Detect which cell encompasses the target text, then output its [X, Y] center coordinate. 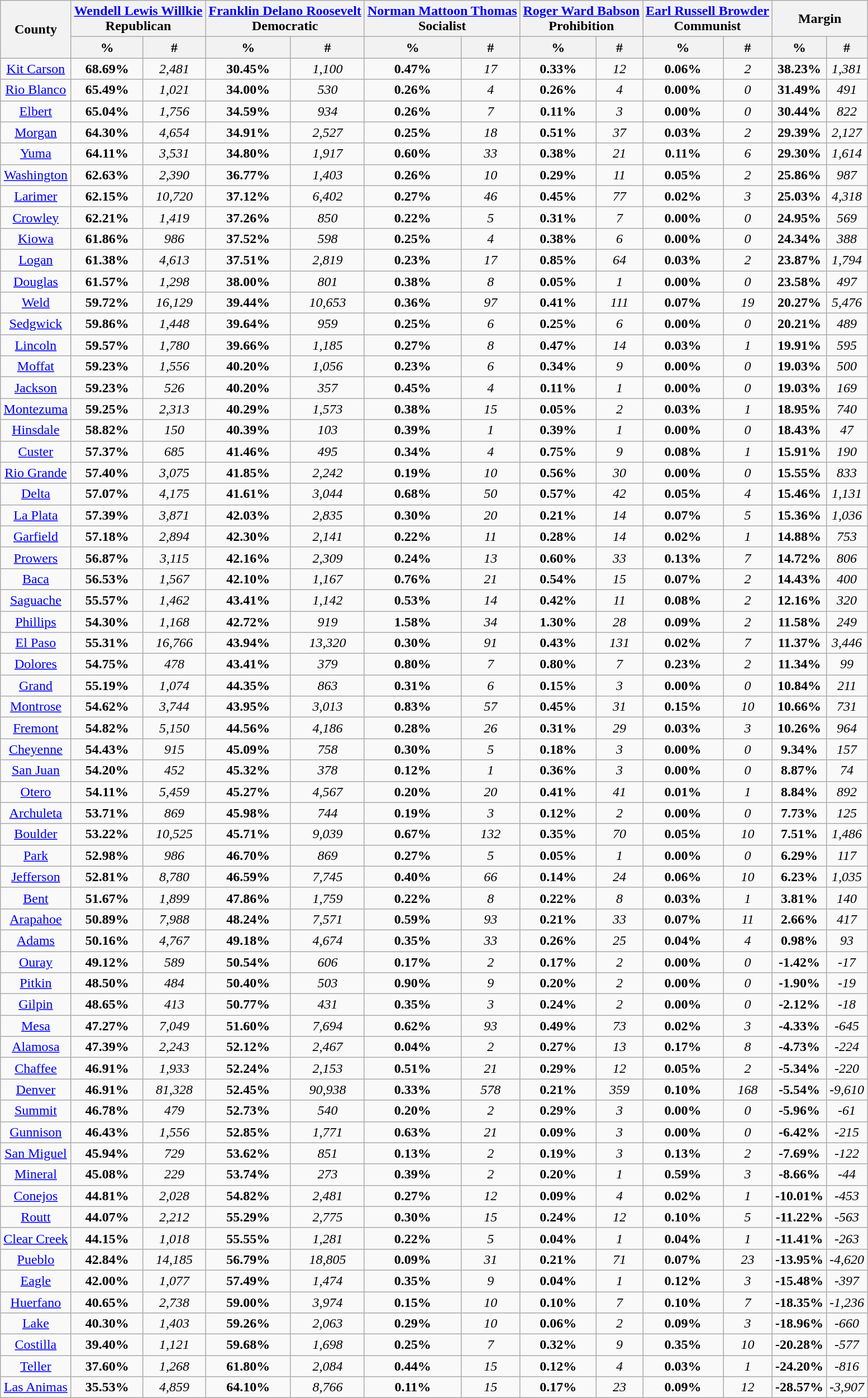
157 [847, 749]
52.12% [248, 1047]
37.52% [248, 239]
0.75% [558, 451]
Lincoln [36, 345]
Las Animas [36, 1387]
0.90% [412, 983]
117 [847, 855]
16,129 [174, 303]
Mineral [36, 1174]
1,018 [174, 1238]
-17 [847, 962]
388 [847, 239]
81,328 [174, 1090]
3,531 [174, 154]
833 [847, 473]
-44 [847, 1174]
-18.96% [800, 1324]
0.42% [558, 600]
10,653 [327, 303]
41 [619, 792]
-1.42% [800, 962]
1,131 [847, 494]
29.30% [800, 154]
491 [847, 90]
-122 [847, 1153]
20.27% [800, 303]
30.45% [248, 69]
2,467 [327, 1047]
0.53% [412, 600]
-10.01% [800, 1196]
Teller [36, 1366]
168 [748, 1090]
Yuma [36, 154]
64.30% [107, 132]
1,771 [327, 1132]
Costilla [36, 1345]
Chaffee [36, 1068]
0.83% [412, 707]
62.21% [107, 217]
25.03% [800, 196]
479 [174, 1111]
39.64% [248, 324]
Kiowa [36, 239]
1,573 [327, 409]
59.68% [248, 1345]
9.34% [800, 749]
24.95% [800, 217]
15.91% [800, 451]
5,476 [847, 303]
1,474 [327, 1281]
1,036 [847, 515]
-5.34% [800, 1068]
71 [619, 1259]
62.63% [107, 175]
59.00% [248, 1302]
45.98% [248, 813]
2,242 [327, 473]
Weld [36, 303]
1,917 [327, 154]
Logan [36, 260]
53.71% [107, 813]
-61 [847, 1111]
1,756 [174, 111]
Custer [36, 451]
-11.41% [800, 1238]
-220 [847, 1068]
2,819 [327, 260]
140 [847, 898]
Earl Russell BrowderCommunist [708, 19]
18 [490, 132]
Grand [36, 686]
Ouray [36, 962]
40.29% [248, 409]
55.29% [248, 1217]
478 [174, 664]
10,720 [174, 196]
37.51% [248, 260]
34 [490, 622]
64.10% [248, 1387]
35.53% [107, 1387]
500 [847, 367]
56.53% [107, 579]
3,044 [327, 494]
43.95% [248, 707]
Montezuma [36, 409]
598 [327, 239]
42 [619, 494]
49.12% [107, 962]
59.57% [107, 345]
52.85% [248, 1132]
2,212 [174, 1217]
379 [327, 664]
4,567 [327, 792]
45.09% [248, 749]
97 [490, 303]
10.26% [800, 728]
24.34% [800, 239]
45.71% [248, 834]
103 [327, 430]
0.40% [412, 877]
-18.35% [800, 1302]
91 [490, 643]
24 [619, 877]
40.65% [107, 1302]
53.74% [248, 1174]
Lake [36, 1324]
43.94% [248, 643]
3,744 [174, 707]
131 [619, 643]
42.16% [248, 558]
7,571 [327, 919]
229 [174, 1174]
-397 [847, 1281]
822 [847, 111]
14.43% [800, 579]
36.77% [248, 175]
1,381 [847, 69]
Jackson [36, 388]
-577 [847, 1345]
801 [327, 281]
3,115 [174, 558]
1,100 [327, 69]
7,988 [174, 919]
Arapahoe [36, 919]
0.62% [412, 1026]
74 [847, 771]
1,185 [327, 345]
23.58% [800, 281]
1,899 [174, 898]
Mesa [36, 1026]
Delta [36, 494]
851 [327, 1153]
44.35% [248, 686]
959 [327, 324]
1,035 [847, 877]
53.22% [107, 834]
0.01% [683, 792]
1.30% [558, 622]
1,077 [174, 1281]
1,486 [847, 834]
1,933 [174, 1068]
-15.48% [800, 1281]
497 [847, 281]
Norman Mattoon ThomasSocialist [442, 19]
4,175 [174, 494]
5,459 [174, 792]
4,674 [327, 940]
0.54% [558, 579]
6,402 [327, 196]
Bent [36, 898]
0.98% [800, 940]
39.66% [248, 345]
54.75% [107, 664]
48.65% [107, 1005]
Baca [36, 579]
Phillips [36, 622]
0.14% [558, 877]
San Miguel [36, 1153]
10,525 [174, 834]
320 [847, 600]
1,759 [327, 898]
1,056 [327, 367]
431 [327, 1005]
4,318 [847, 196]
40.39% [248, 430]
-19 [847, 983]
Alamosa [36, 1047]
40.30% [107, 1324]
26 [490, 728]
Pueblo [36, 1259]
Margin [820, 19]
61.38% [107, 260]
111 [619, 303]
1.58% [412, 622]
417 [847, 919]
Boulder [36, 834]
1,698 [327, 1345]
606 [327, 962]
919 [327, 622]
4,859 [174, 1387]
489 [847, 324]
41.61% [248, 494]
-18 [847, 1005]
44.15% [107, 1238]
66 [490, 877]
578 [490, 1090]
Fremont [36, 728]
28 [619, 622]
2,141 [327, 536]
-263 [847, 1238]
57.18% [107, 536]
806 [847, 558]
37 [619, 132]
2,738 [174, 1302]
1,281 [327, 1238]
-4.33% [800, 1026]
413 [174, 1005]
Gunnison [36, 1132]
25.86% [800, 175]
6.23% [800, 877]
47.39% [107, 1047]
-7.69% [800, 1153]
1,074 [174, 686]
-24.20% [800, 1366]
0.32% [558, 1345]
-20.28% [800, 1345]
Pitkin [36, 983]
55.19% [107, 686]
42.03% [248, 515]
2,028 [174, 1196]
44.07% [107, 1217]
31.49% [800, 90]
4,654 [174, 132]
11.37% [800, 643]
-1,236 [847, 1302]
39.40% [107, 1345]
8.84% [800, 792]
30 [619, 473]
Elbert [36, 111]
Sedgwick [36, 324]
3.81% [800, 898]
-9,610 [847, 1090]
County [36, 29]
-215 [847, 1132]
Saguache [36, 600]
20.21% [800, 324]
Roger Ward BabsonProhibition [581, 19]
-660 [847, 1324]
13,320 [327, 643]
8,766 [327, 1387]
1,167 [327, 579]
16,766 [174, 643]
42.72% [248, 622]
-224 [847, 1047]
850 [327, 217]
52.73% [248, 1111]
3,871 [174, 515]
50.54% [248, 962]
3,013 [327, 707]
La Plata [36, 515]
Clear Creek [36, 1238]
-1.90% [800, 983]
25 [619, 940]
169 [847, 388]
46.70% [248, 855]
61.57% [107, 281]
273 [327, 1174]
54.62% [107, 707]
-11.22% [800, 1217]
Rio Grande [36, 473]
53.62% [248, 1153]
1,462 [174, 600]
3,075 [174, 473]
52.98% [107, 855]
-8.66% [800, 1174]
14.72% [800, 558]
Franklin Delano RooseveltDemocratic [285, 19]
41.85% [248, 473]
2,243 [174, 1047]
964 [847, 728]
61.86% [107, 239]
2,084 [327, 1366]
0.43% [558, 643]
758 [327, 749]
-453 [847, 1196]
740 [847, 409]
Morgan [36, 132]
34.59% [248, 111]
4,767 [174, 940]
3,974 [327, 1302]
64.11% [107, 154]
77 [619, 196]
10.66% [800, 707]
12.16% [800, 600]
45.27% [248, 792]
731 [847, 707]
892 [847, 792]
0.49% [558, 1026]
73 [619, 1026]
452 [174, 771]
0.67% [412, 834]
1,419 [174, 217]
Prowers [36, 558]
59.86% [107, 324]
1,794 [847, 260]
3,446 [847, 643]
2,153 [327, 1068]
57.07% [107, 494]
744 [327, 813]
2,309 [327, 558]
7,049 [174, 1026]
2.66% [800, 919]
-816 [847, 1366]
Kit Carson [36, 69]
29 [619, 728]
934 [327, 111]
1,567 [174, 579]
34.80% [248, 154]
37.26% [248, 217]
14.88% [800, 536]
Gilpin [36, 1005]
Crowley [36, 217]
47.27% [107, 1026]
2,527 [327, 132]
1,268 [174, 1366]
Hinsdale [36, 430]
55.55% [248, 1238]
56.79% [248, 1259]
37.12% [248, 196]
59.26% [248, 1324]
211 [847, 686]
125 [847, 813]
San Juan [36, 771]
7.51% [800, 834]
-5.54% [800, 1090]
El Paso [36, 643]
11.58% [800, 622]
46.59% [248, 877]
Douglas [36, 281]
42.30% [248, 536]
59.72% [107, 303]
54.20% [107, 771]
44.56% [248, 728]
0.57% [558, 494]
Jefferson [36, 877]
-3,907 [847, 1387]
1,142 [327, 600]
46.43% [107, 1132]
190 [847, 451]
Otero [36, 792]
-4,620 [847, 1259]
47.86% [248, 898]
Conejos [36, 1196]
2,390 [174, 175]
7,745 [327, 877]
729 [174, 1153]
Wendell Lewis WillkieRepublican [139, 19]
1,298 [174, 281]
15.46% [800, 494]
0.56% [558, 473]
11.34% [800, 664]
753 [847, 536]
14,185 [174, 1259]
526 [174, 388]
18.43% [800, 430]
70 [619, 834]
Dolores [36, 664]
8.87% [800, 771]
-5.96% [800, 1111]
150 [174, 430]
34.00% [248, 90]
Larimer [36, 196]
19 [748, 303]
50 [490, 494]
7.73% [800, 813]
5,150 [174, 728]
57 [490, 707]
51.60% [248, 1026]
29.39% [800, 132]
51.67% [107, 898]
132 [490, 834]
484 [174, 983]
495 [327, 451]
8,780 [174, 877]
Washington [36, 175]
1,448 [174, 324]
0.63% [412, 1132]
-13.95% [800, 1259]
1,168 [174, 622]
Eagle [36, 1281]
400 [847, 579]
Rio Blanco [36, 90]
52.45% [248, 1090]
2,894 [174, 536]
Cheyenne [36, 749]
-645 [847, 1026]
530 [327, 90]
863 [327, 686]
41.46% [248, 451]
685 [174, 451]
569 [847, 217]
0.68% [412, 494]
-28.57% [800, 1387]
57.40% [107, 473]
987 [847, 175]
-4.73% [800, 1047]
50.40% [248, 983]
65.49% [107, 90]
52.81% [107, 877]
45.08% [107, 1174]
378 [327, 771]
56.87% [107, 558]
15.55% [800, 473]
19.91% [800, 345]
915 [174, 749]
46 [490, 196]
34.91% [248, 132]
23.87% [800, 260]
48.24% [248, 919]
1,614 [847, 154]
2,775 [327, 1217]
0.18% [558, 749]
38.00% [248, 281]
359 [619, 1090]
Moffat [36, 367]
Montrose [36, 707]
1,780 [174, 345]
50.16% [107, 940]
249 [847, 622]
99 [847, 664]
47 [847, 430]
7,694 [327, 1026]
46.78% [107, 1111]
-2.12% [800, 1005]
62.15% [107, 196]
4,186 [327, 728]
52.24% [248, 1068]
595 [847, 345]
64 [619, 260]
Archuleta [36, 813]
44.81% [107, 1196]
357 [327, 388]
39.44% [248, 303]
57.49% [248, 1281]
18,805 [327, 1259]
Summit [36, 1111]
42.10% [248, 579]
54.43% [107, 749]
Adams [36, 940]
58.82% [107, 430]
50.77% [248, 1005]
-563 [847, 1217]
42.00% [107, 1281]
15.36% [800, 515]
49.18% [248, 940]
48.50% [107, 983]
1,021 [174, 90]
2,313 [174, 409]
9,039 [327, 834]
65.04% [107, 111]
540 [327, 1111]
90,938 [327, 1090]
2,063 [327, 1324]
2,835 [327, 515]
6.29% [800, 855]
55.31% [107, 643]
57.37% [107, 451]
0.85% [558, 260]
Garfield [36, 536]
10.84% [800, 686]
0.76% [412, 579]
68.69% [107, 69]
Denver [36, 1090]
54.30% [107, 622]
55.57% [107, 600]
1,121 [174, 1345]
0.44% [412, 1366]
45.94% [107, 1153]
57.39% [107, 515]
50.89% [107, 919]
18.95% [800, 409]
54.11% [107, 792]
Park [36, 855]
2,127 [847, 132]
503 [327, 983]
30.44% [800, 111]
42.84% [107, 1259]
38.23% [800, 69]
Routt [36, 1217]
45.32% [248, 771]
Huerfano [36, 1302]
4,613 [174, 260]
589 [174, 962]
-6.42% [800, 1132]
59.25% [107, 409]
61.80% [248, 1366]
37.60% [107, 1366]
